Return the [X, Y] coordinate for the center point of the cell that contains the specified text.  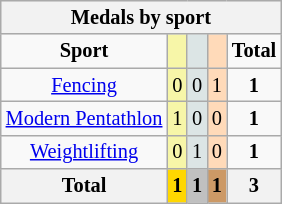
Medals by sport [141, 17]
Weightlifting [84, 152]
Sport [84, 51]
3 [254, 186]
Fencing [84, 85]
Modern Pentathlon [84, 118]
